From the cell containing the given text, extract its center point as [x, y] coordinate. 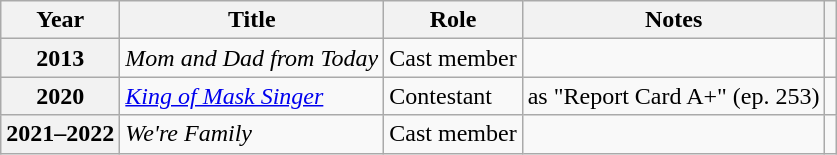
King of Mask Singer [252, 96]
Mom and Dad from Today [252, 58]
Year [60, 20]
2013 [60, 58]
Role [453, 20]
as "Report Card A+" (ep. 253) [674, 96]
Notes [674, 20]
2020 [60, 96]
We're Family [252, 134]
2021–2022 [60, 134]
Contestant [453, 96]
Title [252, 20]
